Scan for the cell matching the given text and deliver its [x, y] coordinate at center. 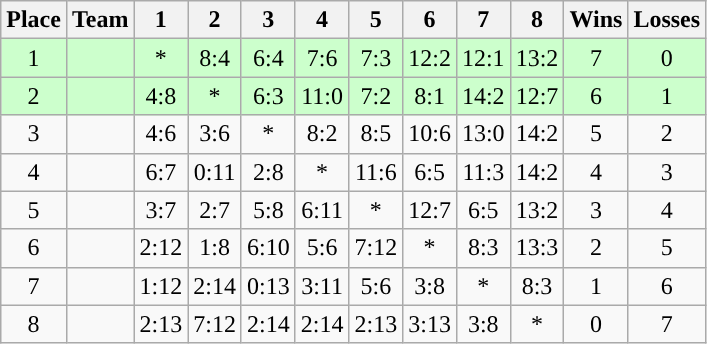
6:7 [161, 172]
6:11 [322, 210]
8:2 [322, 134]
1:8 [215, 248]
7:2 [376, 96]
3:13 [430, 324]
8:1 [430, 96]
8:4 [215, 58]
11:0 [322, 96]
0:13 [268, 286]
12:2 [430, 58]
0:11 [215, 172]
12:1 [483, 58]
5:8 [268, 210]
3:7 [161, 210]
7:6 [322, 58]
2:7 [215, 210]
1:12 [161, 286]
6:10 [268, 248]
4:8 [161, 96]
13:0 [483, 134]
3:11 [322, 286]
7:3 [376, 58]
13:3 [537, 248]
Wins [596, 20]
Place [34, 20]
Losses [667, 20]
11:3 [483, 172]
3:6 [215, 134]
Team [100, 20]
2:8 [268, 172]
11:6 [376, 172]
4:6 [161, 134]
2:12 [161, 248]
6:3 [268, 96]
6:4 [268, 58]
8:5 [376, 134]
10:6 [430, 134]
